Identify which cell holds the provided text, then report its [X, Y] central coordinate. 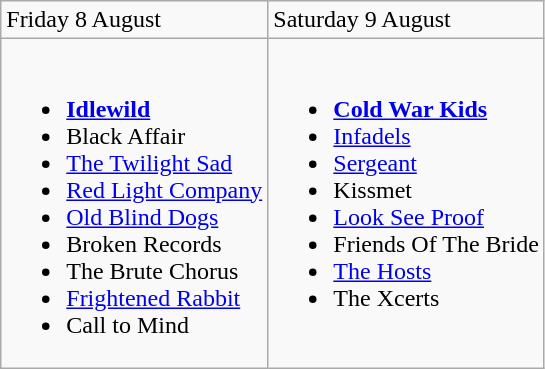
Saturday 9 August [406, 20]
Friday 8 August [134, 20]
IdlewildBlack AffairThe Twilight SadRed Light CompanyOld Blind DogsBroken RecordsThe Brute ChorusFrightened RabbitCall to Mind [134, 204]
Cold War KidsInfadelsSergeantKissmetLook See ProofFriends Of The BrideThe HostsThe Xcerts [406, 204]
